Capture the cell that displays the provided text and extract its (X, Y) central coordinate. 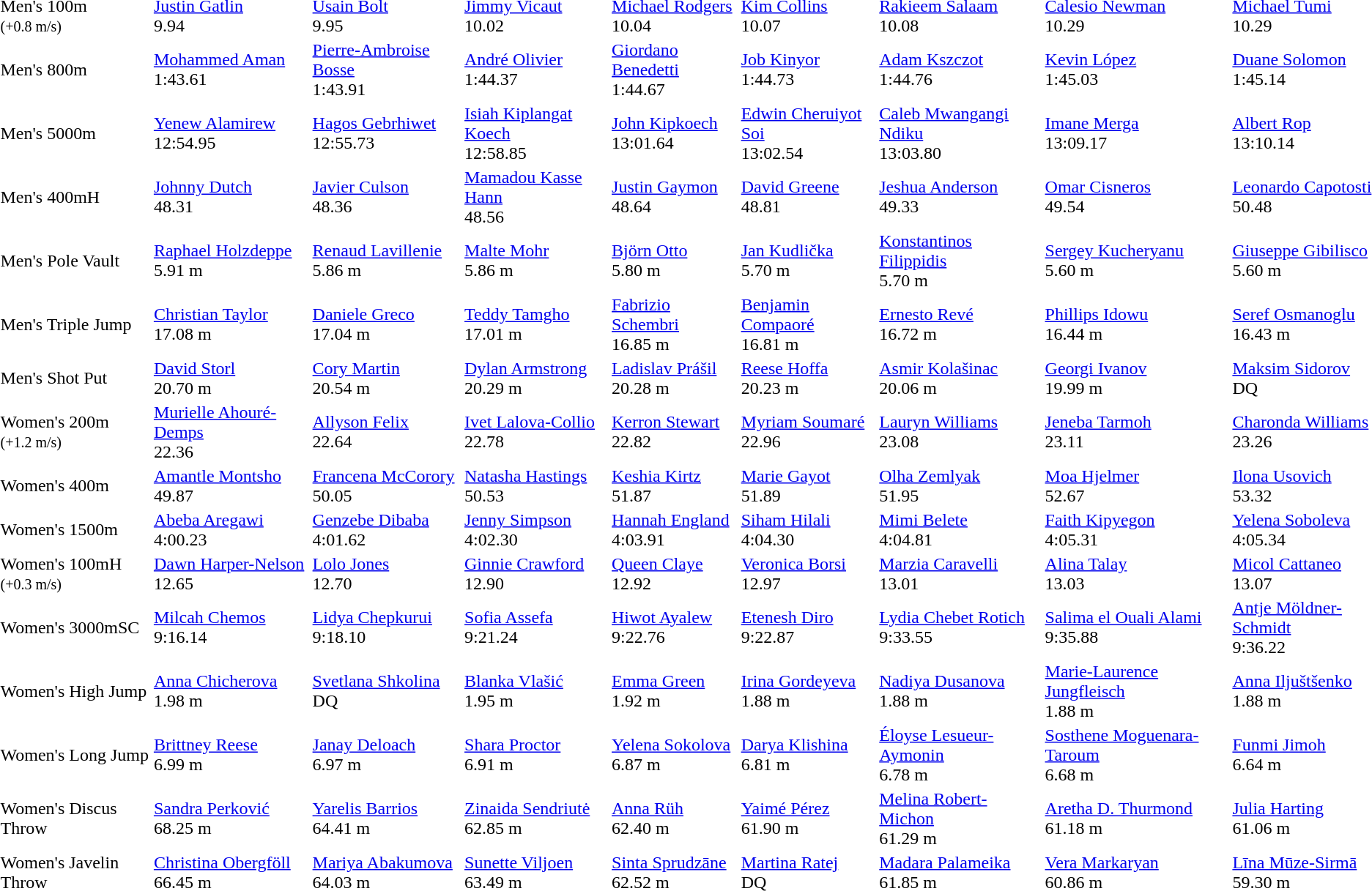
Fabrizio Schembri 16.85 m (675, 324)
Veronica Borsi 12.97 (808, 574)
Keshia Kirtz 51.87 (675, 486)
Darya Klishina 6.81 m (808, 755)
Omar Cisneros 49.54 (1137, 197)
Siham Hilali 4:04.30 (808, 530)
Sofia Assefa 9:21.24 (536, 627)
Mohammed Aman 1:43.61 (231, 70)
Isiah Kiplangat Koech 12:58.85 (536, 133)
Nadiya Dusanova 1.88 m (960, 691)
Job Kinyor 1:44.73 (808, 70)
Renaud Lavillenie 5.86 m (386, 261)
Javier Culson 48.36 (386, 197)
Ivet Lalova-Collio 22.78 (536, 432)
Marie Gayot 51.89 (808, 486)
Milcah Chemos 9:16.14 (231, 627)
Caleb Mwangangi Ndiku 13:03.80 (960, 133)
David Storl 20.70 m (231, 378)
Sergey Kucheryanu 5.60 m (1137, 261)
Aretha D. Thurmond 61.18 m (1137, 819)
Marzia Caravelli 13.01 (960, 574)
Mimi Belete 4:04.81 (960, 530)
Kevin López 1:45.03 (1137, 70)
Jeshua Anderson 49.33 (960, 197)
Pierre-Ambroise Bosse 1:43.91 (386, 70)
Zinaida Sendriutė 62.85 m (536, 819)
Kerron Stewart 22.82 (675, 432)
Lauryn Williams 23.08 (960, 432)
Edwin Cheruiyot Soi 13:02.54 (808, 133)
Olha Zemlyak 51.95 (960, 486)
Emma Green 1.92 m (675, 691)
Shara Proctor 6.91 m (536, 755)
Abeba Aregawi 4:00.23 (231, 530)
Etenesh Diro 9:22.87 (808, 627)
Francena McCorory 50.05 (386, 486)
Janay Deloach 6.97 m (386, 755)
Irina Gordeyeva 1.88 m (808, 691)
Murielle Ahouré-Demps 22.36 (231, 432)
Sosthene Moguenara-Taroum 6.68 m (1137, 755)
Georgi Ivanov 19.99 m (1137, 378)
Svetlana Shkolina DQ (386, 691)
Teddy Tamgho 17.01 m (536, 324)
Jeneba Tarmoh 23.11 (1137, 432)
Natasha Hastings 50.53 (536, 486)
Brittney Reese 6.99 m (231, 755)
Ladislav Prášil 20.28 m (675, 378)
Hiwot Ayalew 9:22.76 (675, 627)
Mamadou Kasse Hann 48.56 (536, 197)
Lolo Jones 12.70 (386, 574)
André Olivier 1:44.37 (536, 70)
Lydia Chebet Rotich 9:33.55 (960, 627)
Genzebe Dibaba 4:01.62 (386, 530)
Éloyse Lesueur-Aymonin 6.78 m (960, 755)
Benjamin Compaoré 16.81 m (808, 324)
Sandra Perković 68.25 m (231, 819)
Konstantinos Filippidis 5.70 m (960, 261)
Allyson Felix 22.64 (386, 432)
Johnny Dutch 48.31 (231, 197)
Giordano Benedetti 1:44.67 (675, 70)
Lidya Chepkurui 9:18.10 (386, 627)
David Greene 48.81 (808, 197)
Björn Otto 5.80 m (675, 261)
Reese Hoffa 20.23 m (808, 378)
Yaimé Pérez 61.90 m (808, 819)
Hagos Gebrhiwet 12:55.73 (386, 133)
Amantle Montsho 49.87 (231, 486)
Salima el Ouali Alami 9:35.88 (1137, 627)
Yenew Alamirew 12:54.95 (231, 133)
Anna Chicherova 1.98 m (231, 691)
Cory Martin 20.54 m (386, 378)
Myriam Soumaré 22.96 (808, 432)
Ernesto Revé 16.72 m (960, 324)
Faith Kipyegon 4:05.31 (1137, 530)
Moa Hjelmer 52.67 (1137, 486)
Queen Claye 12.92 (675, 574)
Malte Mohr 5.86 m (536, 261)
Asmir Kolašinac 20.06 m (960, 378)
Jan Kudlička 5.70 m (808, 261)
Christian Taylor 17.08 m (231, 324)
Melina Robert-Michon 61.29 m (960, 819)
Dawn Harper-Nelson 12.65 (231, 574)
Adam Kszczot 1:44.76 (960, 70)
Justin Gaymon 48.64 (675, 197)
Jenny Simpson 4:02.30 (536, 530)
Phillips Idowu 16.44 m (1137, 324)
Hannah England 4:03.91 (675, 530)
Anna Rüh 62.40 m (675, 819)
Alina Talay 13.03 (1137, 574)
John Kipkoech 13:01.64 (675, 133)
Yelena Sokolova 6.87 m (675, 755)
Daniele Greco 17.04 m (386, 324)
Blanka Vlašić 1.95 m (536, 691)
Imane Merga 13:09.17 (1137, 133)
Dylan Armstrong 20.29 m (536, 378)
Yarelis Barrios 64.41 m (386, 819)
Raphael Holzdeppe 5.91 m (231, 261)
Marie-Laurence Jungfleisch 1.88 m (1137, 691)
Ginnie Crawford 12.90 (536, 574)
